Capture the cell that displays the provided text and extract its (x, y) central coordinate. 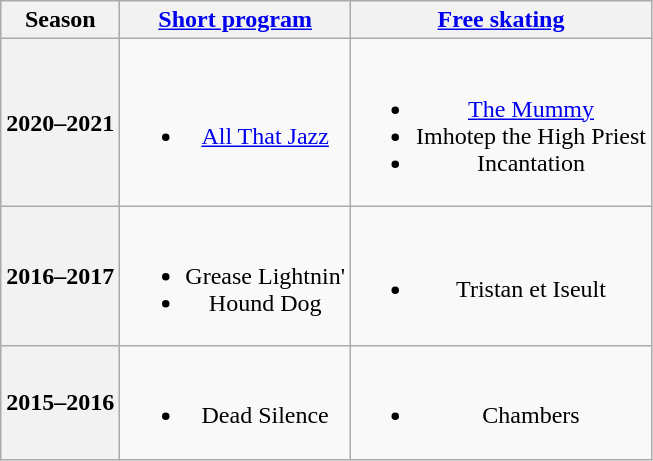
Grease Lightnin' Hound Dog (236, 276)
Free skating (500, 20)
2015–2016 (60, 402)
Season (60, 20)
The Mummy Imhotep the High Priest Incantation (500, 122)
Dead Silence (236, 402)
Short program (236, 20)
Tristan et Iseult (500, 276)
All That Jazz (236, 122)
2016–2017 (60, 276)
2020–2021 (60, 122)
Chambers (500, 402)
